Capture the cell that displays the provided text and extract its (x, y) central coordinate. 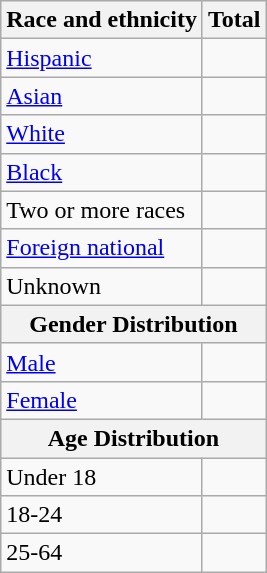
Asian (102, 96)
Under 18 (102, 477)
Total (234, 20)
Female (102, 400)
White (102, 134)
Two or more races (102, 210)
Age Distribution (134, 438)
Unknown (102, 286)
Race and ethnicity (102, 20)
Gender Distribution (134, 324)
Foreign national (102, 248)
25-64 (102, 553)
Hispanic (102, 58)
18-24 (102, 515)
Male (102, 362)
Black (102, 172)
